For the text-containing cell, return its midpoint in (x, y) coordinate format. 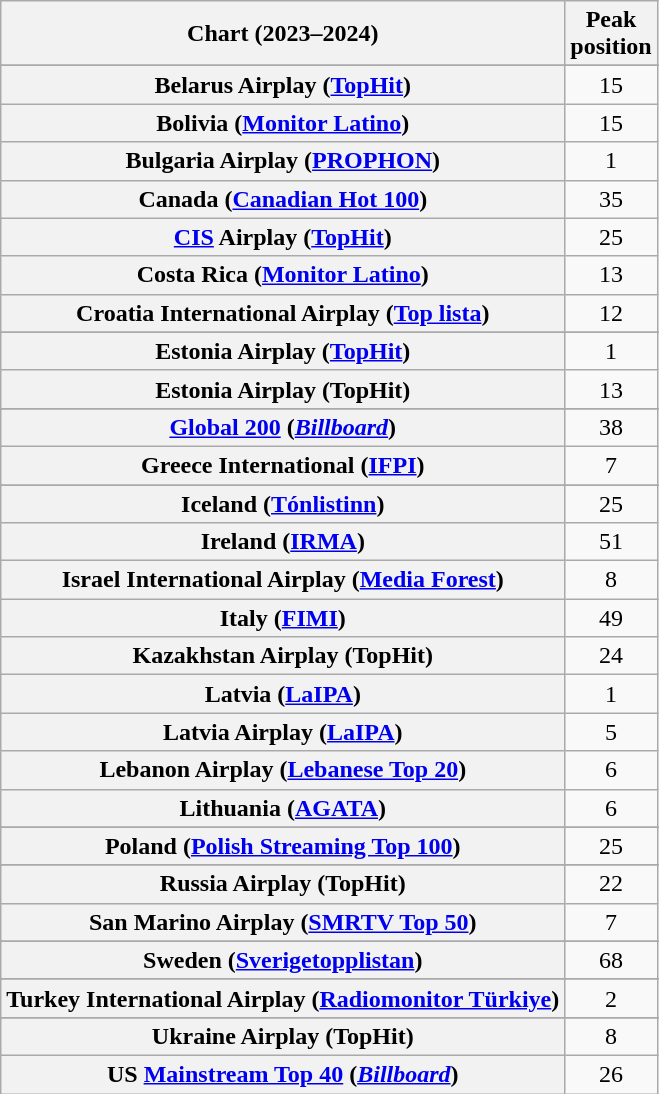
49 (611, 618)
24 (611, 656)
Poland (Polish Streaming Top 100) (283, 846)
Latvia (LaIPA) (283, 694)
Bolivia (Monitor Latino) (283, 123)
68 (611, 960)
Chart (2023–2024) (283, 34)
Sweden (Sverigetopplistan) (283, 960)
Italy (FIMI) (283, 618)
Costa Rica (Monitor Latino) (283, 275)
Greece International (IFPI) (283, 465)
Lithuania (AGATA) (283, 808)
Russia Airplay (TopHit) (283, 884)
5 (611, 732)
Global 200 (Billboard) (283, 427)
Lebanon Airplay (Lebanese Top 20) (283, 770)
12 (611, 313)
2 (611, 998)
CIS Airplay (TopHit) (283, 237)
Latvia Airplay (LaIPA) (283, 732)
26 (611, 1074)
San Marino Airplay (SMRTV Top 50) (283, 922)
Israel International Airplay (Media Forest) (283, 580)
Ireland (IRMA) (283, 542)
35 (611, 199)
38 (611, 427)
Croatia International Airplay (Top lista) (283, 313)
51 (611, 542)
Kazakhstan Airplay (TopHit) (283, 656)
Peakposition (611, 34)
US Mainstream Top 40 (Billboard) (283, 1074)
Iceland (Tónlistinn) (283, 503)
Belarus Airplay (TopHit) (283, 85)
Turkey International Airplay (Radiomonitor Türkiye) (283, 998)
Ukraine Airplay (TopHit) (283, 1036)
22 (611, 884)
Bulgaria Airplay (PROPHON) (283, 161)
Canada (Canadian Hot 100) (283, 199)
